Output the [x, y] coordinate of the center of the cell containing the given text.  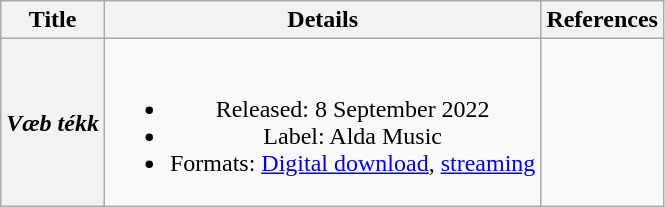
Details [322, 20]
Released: 8 September 2022Label: Alda MusicFormats: Digital download, streaming [322, 122]
Væb tékk [53, 122]
References [602, 20]
Title [53, 20]
